From the cell containing the given text, extract its center point as [X, Y] coordinate. 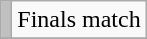
Finals match [79, 20]
